Identify which cell holds the provided text, then report its [X, Y] central coordinate. 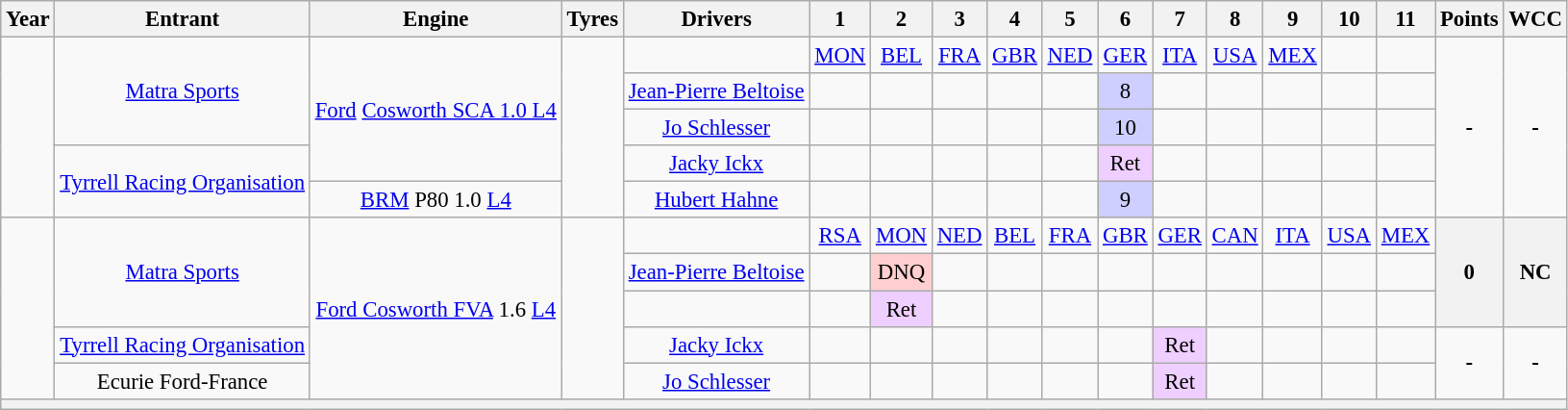
1 [840, 19]
Engine [436, 19]
Hubert Hahne [715, 200]
4 [1015, 19]
Points [1469, 19]
Ford Cosworth SCA 1.0 L4 [436, 110]
CAN [1234, 236]
6 [1125, 19]
Year [28, 19]
WCC [1535, 19]
2 [902, 19]
NC [1535, 271]
0 [1469, 271]
RSA [840, 236]
3 [959, 19]
5 [1069, 19]
Tyres [592, 19]
Entrant [183, 19]
BRM P80 1.0 L4 [436, 200]
11 [1406, 19]
Drivers [715, 19]
Ford Cosworth FVA 1.6 L4 [436, 308]
Ecurie Ford-France [183, 381]
7 [1180, 19]
DNQ [902, 272]
